Return the (x, y) coordinate for the center point of the cell that contains the specified text.  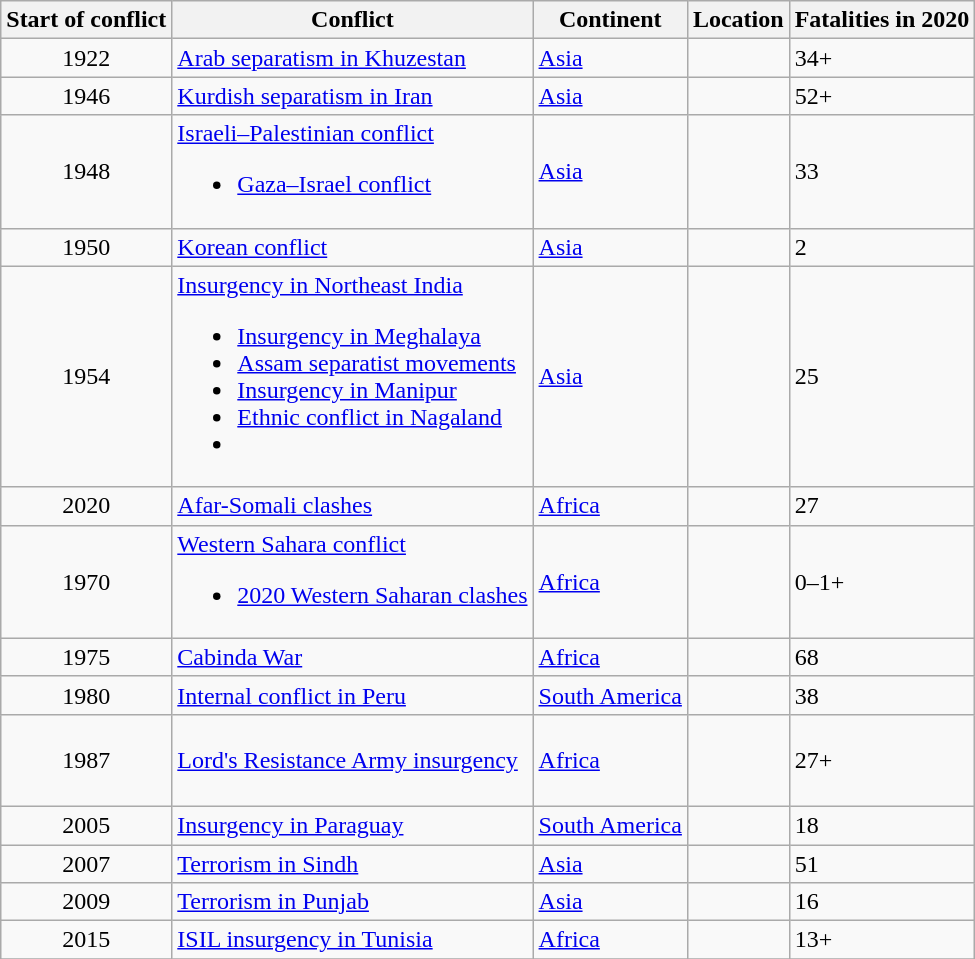
Internal conflict in Peru (352, 695)
1987 (86, 760)
Continent (610, 20)
34+ (882, 58)
68 (882, 657)
33 (882, 172)
Start of conflict (86, 20)
2009 (86, 902)
Kurdish separatism in Iran (352, 96)
1950 (86, 247)
Insurgency in Paraguay (352, 825)
Conflict (352, 20)
Terrorism in Sindh (352, 863)
2020 (86, 506)
Korean conflict (352, 247)
Afar-Somali clashes (352, 506)
18 (882, 825)
25 (882, 376)
51 (882, 863)
1922 (86, 58)
ISIL insurgency in Tunisia (352, 940)
Fatalities in 2020 (882, 20)
1948 (86, 172)
2007 (86, 863)
Lord's Resistance Army insurgency (352, 760)
Insurgency in Northeast IndiaInsurgency in MeghalayaAssam separatist movementsInsurgency in ManipurEthnic conflict in Nagaland (352, 376)
38 (882, 695)
2005 (86, 825)
2 (882, 247)
27 (882, 506)
1946 (86, 96)
Cabinda War (352, 657)
Western Sahara conflict2020 Western Saharan clashes (352, 582)
2015 (86, 940)
Terrorism in Punjab (352, 902)
13+ (882, 940)
1970 (86, 582)
1975 (86, 657)
Location (738, 20)
Arab separatism in Khuzestan (352, 58)
27+ (882, 760)
0–1+ (882, 582)
1980 (86, 695)
16 (882, 902)
1954 (86, 376)
52+ (882, 96)
Israeli–Palestinian conflictGaza–Israel conflict (352, 172)
